Search for the cell housing the specified text and yield its [x, y] center coordinate. 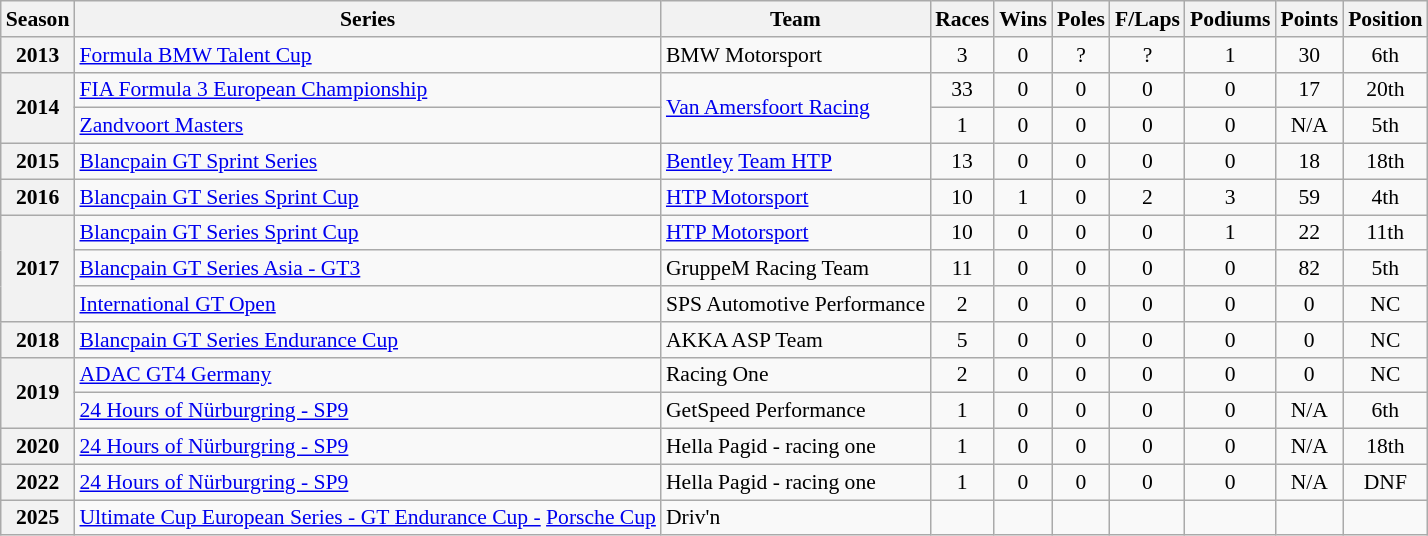
33 [962, 90]
2015 [38, 162]
Ultimate Cup European Series - GT Endurance Cup - Porsche Cup [367, 518]
2013 [38, 55]
BMW Motorsport [796, 55]
2014 [38, 108]
Van Amersfoort Racing [796, 108]
30 [1309, 55]
2016 [38, 197]
GruppeM Racing Team [796, 269]
Driv'n [796, 518]
2022 [38, 482]
17 [1309, 90]
SPS Automotive Performance [796, 304]
11th [1385, 233]
2019 [38, 392]
18 [1309, 162]
ADAC GT4 Germany [367, 375]
4th [1385, 197]
2017 [38, 268]
DNF [1385, 482]
Blancpain GT Series Asia - GT3 [367, 269]
Formula BMW Talent Cup [367, 55]
20th [1385, 90]
13 [962, 162]
11 [962, 269]
Series [367, 19]
5 [962, 340]
Racing One [796, 375]
Team [796, 19]
International GT Open [367, 304]
82 [1309, 269]
Wins [1023, 19]
GetSpeed Performance [796, 411]
2020 [38, 447]
22 [1309, 233]
Poles [1081, 19]
Races [962, 19]
Season [38, 19]
Zandvoort Masters [367, 126]
2018 [38, 340]
AKKA ASP Team [796, 340]
Bentley Team HTP [796, 162]
Position [1385, 19]
FIA Formula 3 European Championship [367, 90]
Podiums [1230, 19]
Blancpain GT Series Endurance Cup [367, 340]
59 [1309, 197]
Blancpain GT Sprint Series [367, 162]
Points [1309, 19]
F/Laps [1148, 19]
2025 [38, 518]
